Determine the [X, Y] coordinate at the center of the cell enclosing the given text.  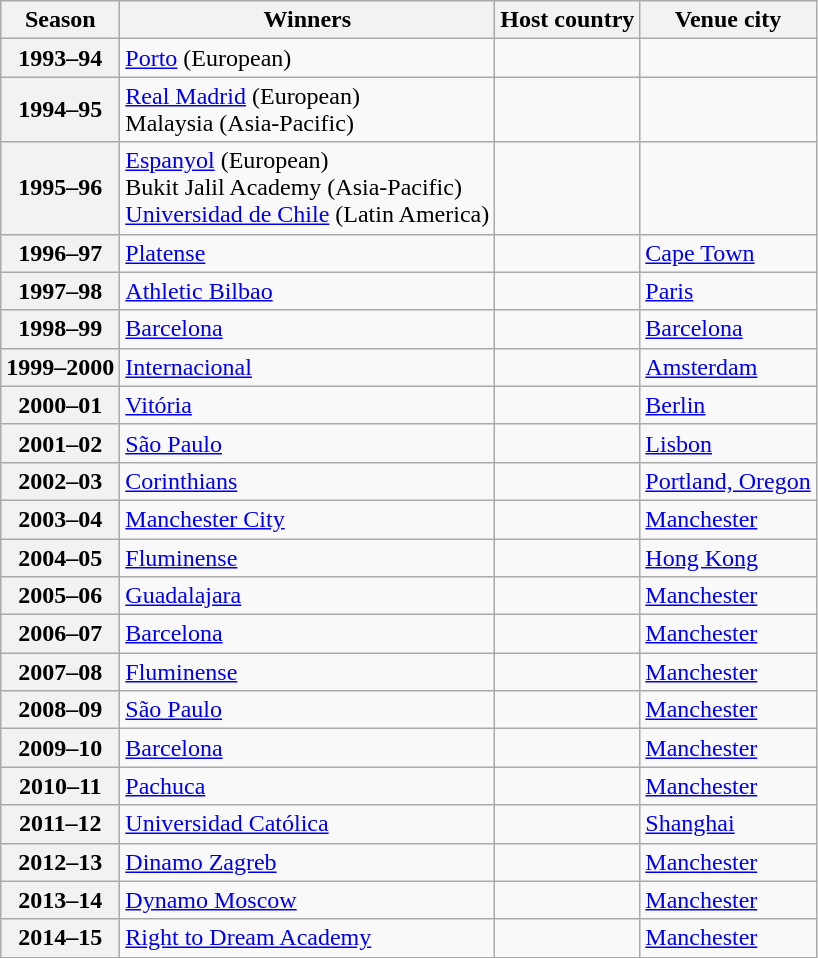
Cape Town [728, 253]
Lisbon [728, 443]
1994–95 [60, 110]
2003–04 [60, 519]
Winners [308, 20]
2008–09 [60, 710]
Vitória [308, 405]
1999–2000 [60, 367]
Pachuca [308, 786]
Host country [568, 20]
Internacional [308, 367]
Real Madrid (European) Malaysia (Asia-Pacific) [308, 110]
2002–03 [60, 481]
2010–11 [60, 786]
2012–13 [60, 862]
Athletic Bilbao [308, 291]
Universidad Católica [308, 824]
Shanghai [728, 824]
Corinthians [308, 481]
1996–97 [60, 253]
Manchester City [308, 519]
2011–12 [60, 824]
Season [60, 20]
1995–96 [60, 188]
2013–14 [60, 900]
Dinamo Zagreb [308, 862]
2006–07 [60, 634]
1993–94 [60, 58]
Guadalajara [308, 596]
2014–15 [60, 938]
Right to Dream Academy [308, 938]
2007–08 [60, 672]
1998–99 [60, 329]
2001–02 [60, 443]
2009–10 [60, 748]
Platense [308, 253]
Espanyol (European) Bukit Jalil Academy (Asia-Pacific) Universidad de Chile (Latin America) [308, 188]
Berlin [728, 405]
Dynamo Moscow [308, 900]
1997–98 [60, 291]
Paris [728, 291]
Hong Kong [728, 557]
2005–06 [60, 596]
2004–05 [60, 557]
Venue city [728, 20]
Porto (European) [308, 58]
Portland, Oregon [728, 481]
Amsterdam [728, 367]
2000–01 [60, 405]
